Capture the cell that displays the provided text and extract its (X, Y) central coordinate. 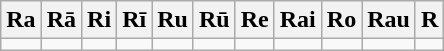
Ra (21, 20)
Ri (100, 20)
Ro (341, 20)
Rī (134, 20)
R (429, 20)
Rau (389, 20)
Rū (214, 20)
Ru (173, 20)
Rā (61, 20)
Re (254, 20)
Rai (298, 20)
